Return the [x, y] coordinate for the center point of the cell that contains the specified text.  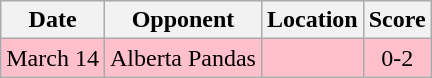
March 14 [53, 58]
Score [397, 20]
Alberta Pandas [182, 58]
Opponent [182, 20]
Location [312, 20]
Date [53, 20]
0-2 [397, 58]
